Return the [x, y] coordinate for the center point of the cell that contains the specified text.  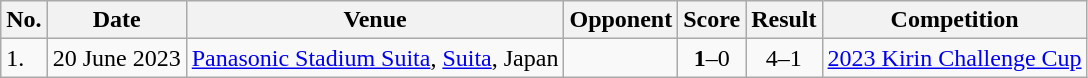
Result [784, 20]
1–0 [712, 58]
4–1 [784, 58]
Opponent [621, 20]
No. [24, 20]
Venue [375, 20]
Competition [954, 20]
20 June 2023 [116, 58]
Panasonic Stadium Suita, Suita, Japan [375, 58]
Date [116, 20]
2023 Kirin Challenge Cup [954, 58]
Score [712, 20]
1. [24, 58]
